Search for the cell housing the specified text and yield its [X, Y] center coordinate. 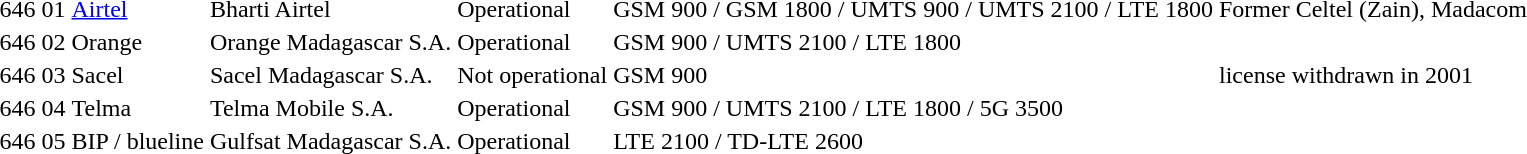
Orange Madagascar S.A. [330, 42]
04 [54, 108]
Orange [138, 42]
Telma [138, 108]
Not operational [532, 75]
Sacel [138, 75]
Telma Mobile S.A. [330, 108]
GSM 900 / UMTS 2100 / LTE 1800 / 5G 3500 [914, 108]
GSM 900 [914, 75]
02 [54, 42]
03 [54, 75]
GSM 900 / UMTS 2100 / LTE 1800 [914, 42]
Sacel Madagascar S.A. [330, 75]
